Locate the cell with the specified text and output its (X, Y) center coordinate. 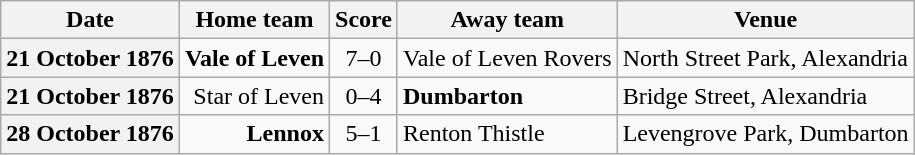
5–1 (364, 134)
Dumbarton (507, 96)
Vale of Leven (254, 58)
Score (364, 20)
0–4 (364, 96)
Venue (766, 20)
Renton Thistle (507, 134)
Levengrove Park, Dumbarton (766, 134)
North Street Park, Alexandria (766, 58)
Home team (254, 20)
7–0 (364, 58)
Star of Leven (254, 96)
28 October 1876 (90, 134)
Away team (507, 20)
Lennox (254, 134)
Date (90, 20)
Bridge Street, Alexandria (766, 96)
Vale of Leven Rovers (507, 58)
